Output the [x, y] coordinate of the center of the cell containing the given text.  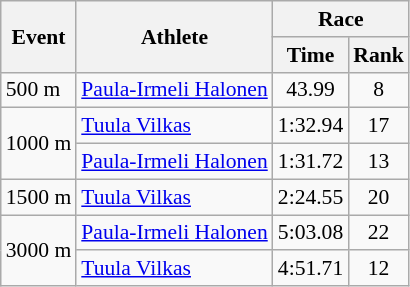
20 [378, 197]
Race [341, 19]
1500 m [38, 197]
5:03.08 [310, 233]
1000 m [38, 144]
1:31.72 [310, 162]
Athlete [174, 36]
8 [378, 90]
12 [378, 269]
3000 m [38, 250]
4:51.71 [310, 269]
Rank [378, 55]
1:32.94 [310, 126]
43.99 [310, 90]
Time [310, 55]
13 [378, 162]
22 [378, 233]
17 [378, 126]
500 m [38, 90]
Event [38, 36]
2:24.55 [310, 197]
